Pinpoint the cell where the given text exists, returning its [X, Y] midpoint coordinate. 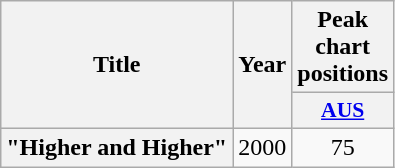
"Higher and Higher" [117, 147]
AUS [343, 111]
Title [117, 65]
2000 [262, 147]
Peak chart positions [343, 47]
75 [343, 147]
Year [262, 65]
